Return the (x, y) coordinate for the center point of the cell that contains the specified text.  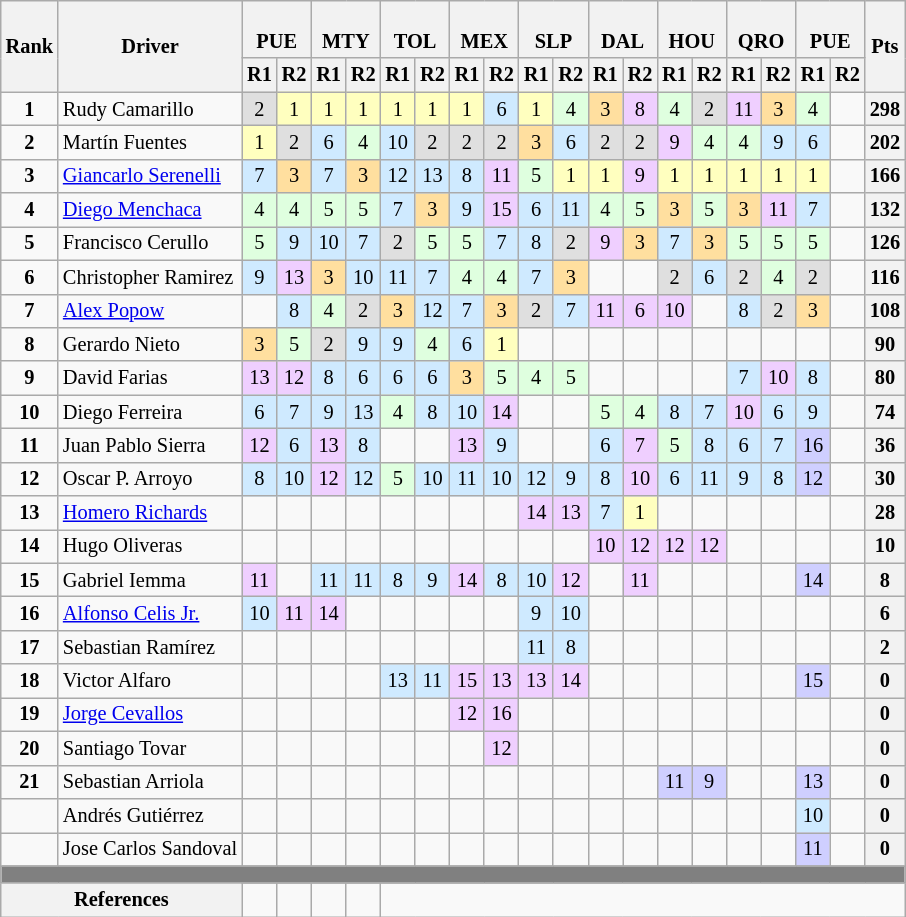
Christopher Ramirez (150, 277)
80 (885, 378)
Giancarlo Serenelli (150, 176)
19 (30, 714)
SLP (554, 29)
126 (885, 243)
HOU (692, 29)
MTY (346, 29)
Victor Alfaro (150, 681)
202 (885, 142)
Gabriel Iemma (150, 580)
Santiago Tovar (150, 748)
Driver (150, 46)
Sebastian Ramírez (150, 647)
30 (885, 479)
116 (885, 277)
Juan Pablo Sierra (150, 445)
David Farias (150, 378)
21 (30, 782)
90 (885, 344)
18 (30, 681)
Sebastian Arriola (150, 782)
20 (30, 748)
Pts (885, 46)
Hugo Oliveras (150, 546)
28 (885, 513)
Diego Menchaca (150, 210)
Jorge Cevallos (150, 714)
Jose Carlos Sandoval (150, 849)
Andrés Gutiérrez (150, 815)
QRO (760, 29)
36 (885, 445)
TOL (414, 29)
108 (885, 311)
Homero Richards (150, 513)
Alfonso Celis Jr. (150, 613)
Francisco Cerullo (150, 243)
Gerardo Nieto (150, 344)
132 (885, 210)
MEX (484, 29)
Alex Popow (150, 311)
Diego Ferreira (150, 412)
DAL (622, 29)
166 (885, 176)
17 (30, 647)
298 (885, 109)
Martín Fuentes (150, 142)
Oscar P. Arroyo (150, 479)
Rank (30, 46)
References (122, 900)
74 (885, 412)
Rudy Camarillo (150, 109)
